Find where the given text appears and provide that cell's center as (X, Y) coordinate. 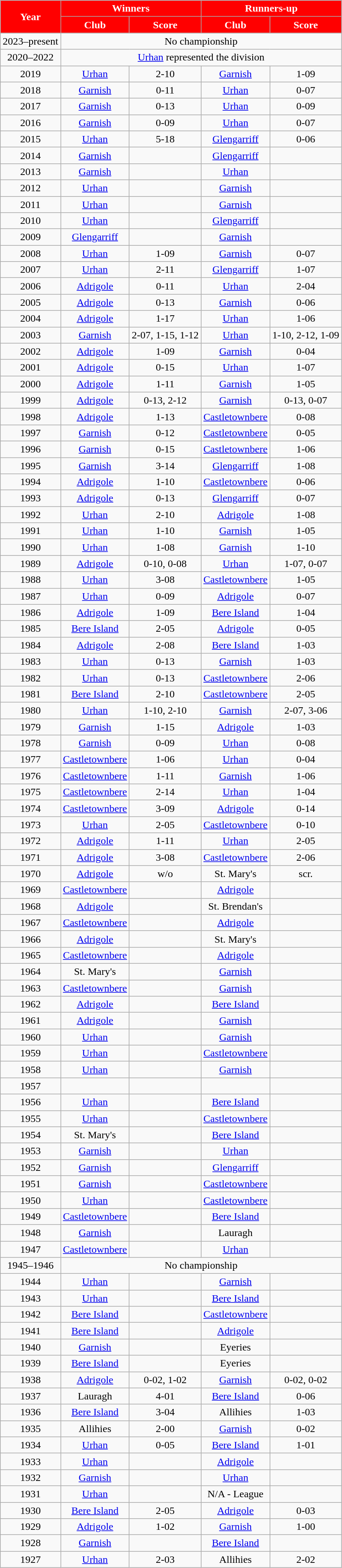
1996 (30, 449)
1937 (30, 1396)
1999 (30, 400)
0-12 (165, 433)
1940 (30, 1347)
0-02, 0-02 (306, 1380)
2-14 (165, 792)
2000 (30, 384)
0-14 (306, 808)
1970 (30, 874)
St. Brendan's (236, 906)
1-10, 2-12, 1-09 (306, 335)
1-10, 2-10 (165, 710)
1981 (30, 694)
1986 (30, 612)
1995 (30, 465)
2015 (30, 139)
1-15 (165, 727)
0-13, 0-07 (306, 400)
0-13, 2-12 (165, 400)
2003 (30, 335)
1957 (30, 1086)
1956 (30, 1102)
1988 (30, 580)
1938 (30, 1380)
scr. (306, 874)
2009 (30, 237)
3-04 (165, 1412)
1969 (30, 890)
1972 (30, 841)
1935 (30, 1429)
2-08 (165, 645)
2011 (30, 205)
1974 (30, 808)
2016 (30, 123)
1929 (30, 1527)
1979 (30, 727)
1939 (30, 1363)
2012 (30, 188)
w/o (165, 874)
2010 (30, 221)
1989 (30, 564)
2014 (30, 155)
1944 (30, 1282)
1-00 (306, 1527)
2007 (30, 270)
2-07, 1-15, 1-12 (165, 335)
2-00 (165, 1429)
0-02, 1-02 (165, 1380)
1-01 (306, 1445)
2020–2022 (30, 57)
2002 (30, 351)
1982 (30, 678)
1968 (30, 906)
2-03 (165, 1559)
1948 (30, 1233)
1987 (30, 596)
1964 (30, 971)
1966 (30, 939)
1927 (30, 1559)
2008 (30, 253)
1997 (30, 433)
1945–1946 (30, 1266)
0-10, 0-08 (165, 564)
2005 (30, 302)
Runners-up (271, 9)
1951 (30, 1184)
1985 (30, 629)
1961 (30, 1021)
1967 (30, 923)
1942 (30, 1315)
1963 (30, 988)
1965 (30, 955)
2001 (30, 368)
1992 (30, 515)
1934 (30, 1445)
1984 (30, 645)
1991 (30, 531)
1975 (30, 792)
1962 (30, 1004)
1936 (30, 1412)
2006 (30, 286)
1977 (30, 760)
0-10 (306, 825)
1976 (30, 776)
1952 (30, 1167)
N/A - League (236, 1494)
2-11 (165, 270)
1953 (30, 1151)
2018 (30, 90)
Urhan represented the division (201, 57)
1980 (30, 710)
2-04 (306, 286)
1928 (30, 1543)
Year (30, 17)
1983 (30, 661)
2-07, 3-06 (306, 710)
2-02 (306, 1559)
1950 (30, 1200)
1958 (30, 1070)
1-07, 0-07 (306, 564)
1949 (30, 1216)
1993 (30, 498)
1943 (30, 1298)
1-17 (165, 319)
1-02 (165, 1527)
1931 (30, 1494)
1941 (30, 1331)
1932 (30, 1478)
1978 (30, 743)
1954 (30, 1135)
1960 (30, 1037)
2023–present (30, 41)
3-14 (165, 465)
2004 (30, 319)
2019 (30, 74)
1947 (30, 1249)
3-09 (165, 808)
1994 (30, 482)
1955 (30, 1119)
0-03 (306, 1510)
1998 (30, 416)
Winners (130, 9)
2017 (30, 106)
1933 (30, 1461)
1930 (30, 1510)
1990 (30, 547)
1973 (30, 825)
5-18 (165, 139)
1-13 (165, 416)
1971 (30, 857)
4-01 (165, 1396)
1959 (30, 1053)
0-02 (306, 1429)
2013 (30, 172)
